Return the [X, Y] coordinate for the center point of the cell that contains the specified text.  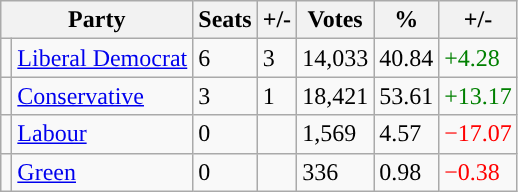
−17.07 [478, 134]
+13.17 [478, 96]
Liberal Democrat [102, 58]
14,033 [336, 58]
Labour [102, 134]
+4.28 [478, 58]
Votes [336, 20]
Conservative [102, 96]
53.61 [406, 96]
18,421 [336, 96]
Seats [225, 20]
4.57 [406, 134]
1,569 [336, 134]
Green [102, 172]
% [406, 20]
0.98 [406, 172]
336 [336, 172]
40.84 [406, 58]
Party [97, 20]
−0.38 [478, 172]
6 [225, 58]
1 [276, 96]
